Detect which cell encompasses the target text, then output its (x, y) center coordinate. 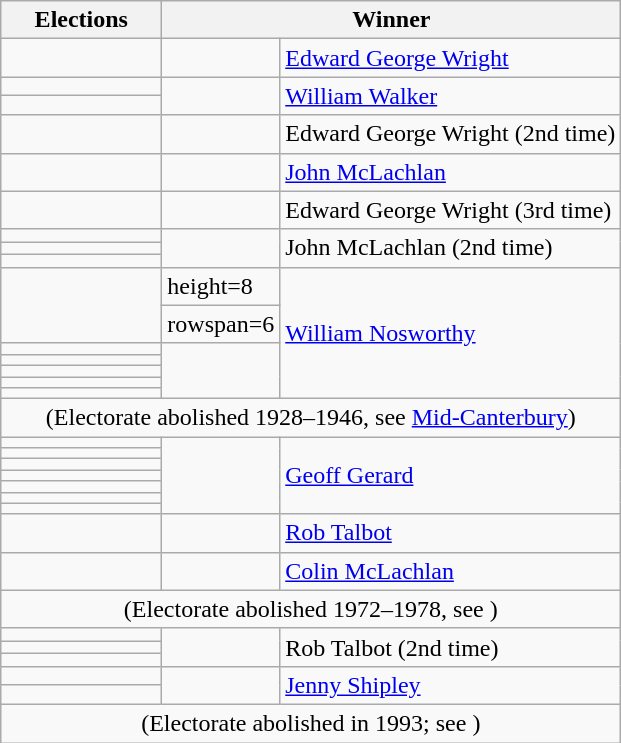
Winner (392, 20)
William Nosworthy (450, 332)
rowspan=6 (221, 324)
Geoff Gerard (450, 476)
Colin McLachlan (450, 571)
Jenny Shipley (450, 685)
Rob Talbot (450, 533)
Edward George Wright (3rd time) (450, 210)
Rob Talbot (2nd time) (450, 647)
Elections (82, 20)
(Electorate abolished in 1993; see ) (311, 723)
William Walker (450, 96)
(Electorate abolished 1928–1946, see Mid-Canterbury) (311, 418)
John McLachlan (2nd time) (450, 248)
John McLachlan (450, 172)
Edward George Wright (450, 58)
height=8 (221, 286)
Edward George Wright (2nd time) (450, 134)
(Electorate abolished 1972–1978, see ) (311, 609)
